Extract the (x, y) coordinate from the center of the cell holding the provided text.  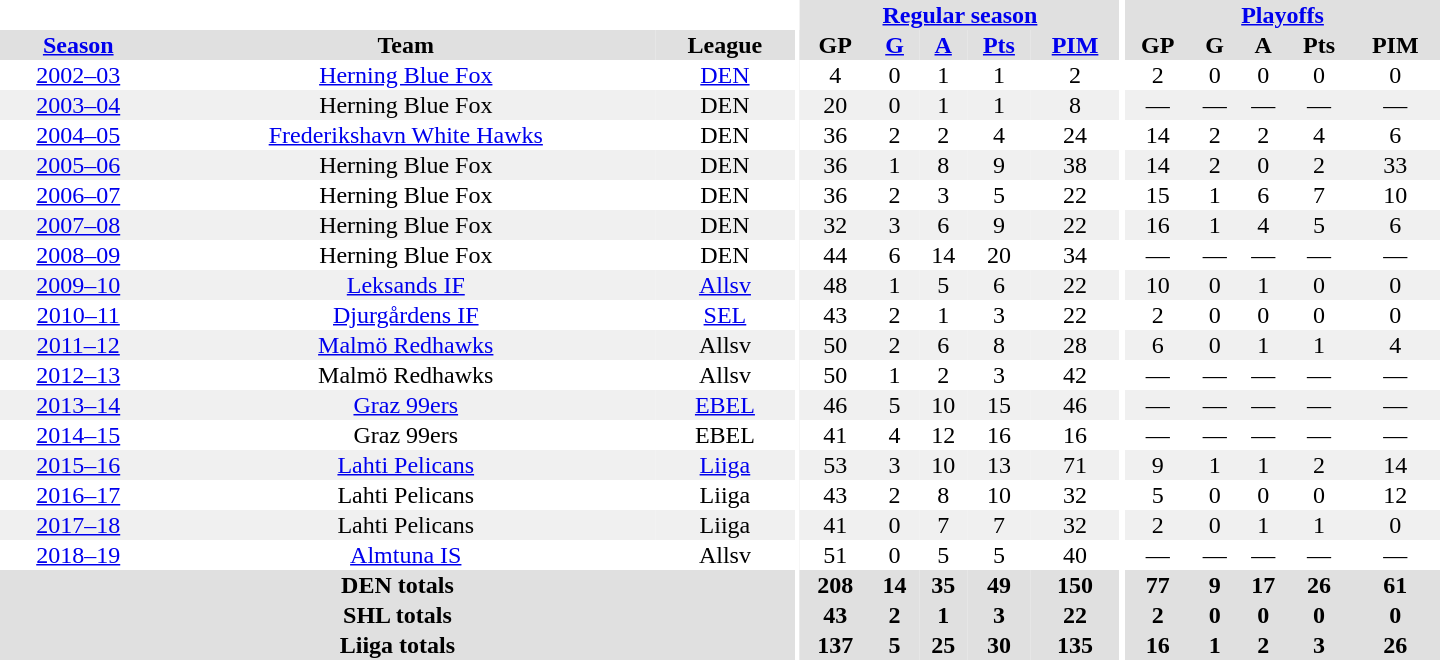
30 (998, 645)
71 (1074, 465)
Playoffs (1282, 15)
2003–04 (78, 105)
208 (835, 585)
34 (1074, 255)
Team (406, 45)
2004–05 (78, 135)
2012–13 (78, 375)
25 (944, 645)
49 (998, 585)
DEN totals (398, 585)
2010–11 (78, 315)
135 (1074, 645)
Leksands IF (406, 285)
38 (1074, 165)
Almtuna IS (406, 555)
44 (835, 255)
Regular season (960, 15)
SHL totals (398, 615)
Liiga totals (398, 645)
Frederikshavn White Hawks (406, 135)
2009–10 (78, 285)
24 (1074, 135)
51 (835, 555)
77 (1158, 585)
2007–08 (78, 225)
2017–18 (78, 525)
53 (835, 465)
SEL (725, 315)
13 (998, 465)
2014–15 (78, 435)
61 (1395, 585)
2013–14 (78, 405)
48 (835, 285)
17 (1264, 585)
33 (1395, 165)
Season (78, 45)
Djurgårdens IF (406, 315)
2018–19 (78, 555)
42 (1074, 375)
40 (1074, 555)
35 (944, 585)
2006–07 (78, 195)
2016–17 (78, 495)
2002–03 (78, 75)
2008–09 (78, 255)
League (725, 45)
150 (1074, 585)
2005–06 (78, 165)
137 (835, 645)
2015–16 (78, 465)
2011–12 (78, 345)
28 (1074, 345)
